Extract the (x, y) coordinate from the center of the cell holding the provided text.  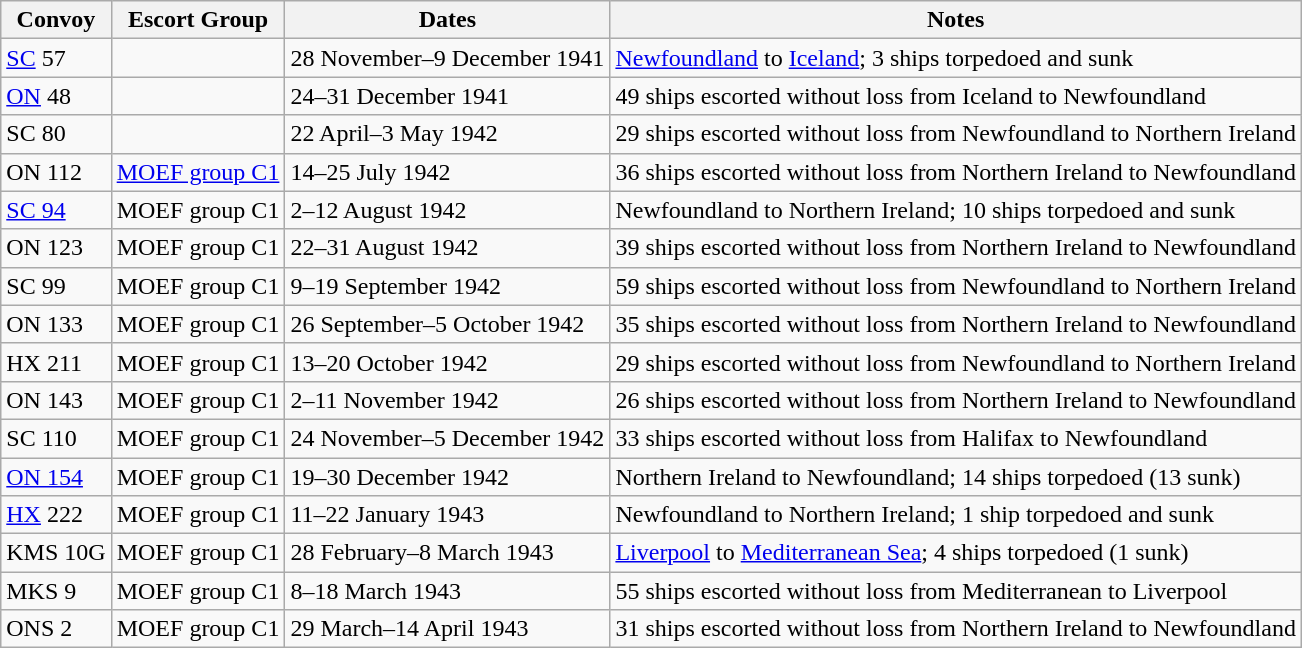
28 November–9 December 1941 (448, 58)
36 ships escorted without loss from Northern Ireland to Newfoundland (956, 172)
SC 99 (56, 286)
KMS 10G (56, 553)
Newfoundland to Northern Ireland; 1 ship torpedoed and sunk (956, 515)
Convoy (56, 20)
Escort Group (198, 20)
14–25 July 1942 (448, 172)
28 February–8 March 1943 (448, 553)
ONS 2 (56, 629)
ON 48 (56, 96)
39 ships escorted without loss from Northern Ireland to Newfoundland (956, 248)
22 April–3 May 1942 (448, 134)
33 ships escorted without loss from Halifax to Newfoundland (956, 438)
11–22 January 1943 (448, 515)
9–19 September 1942 (448, 286)
59 ships escorted without loss from Newfoundland to Northern Ireland (956, 286)
HX 211 (56, 362)
55 ships escorted without loss from Mediterranean to Liverpool (956, 591)
24 November–5 December 1942 (448, 438)
SC 110 (56, 438)
ON 133 (56, 324)
SC 94 (56, 210)
13–20 October 1942 (448, 362)
Newfoundland to Northern Ireland; 10 ships torpedoed and sunk (956, 210)
2–12 August 1942 (448, 210)
ON 154 (56, 477)
19–30 December 1942 (448, 477)
22–31 August 1942 (448, 248)
ON 143 (56, 400)
Northern Ireland to Newfoundland; 14 ships torpedoed (13 sunk) (956, 477)
8–18 March 1943 (448, 591)
MKS 9 (56, 591)
31 ships escorted without loss from Northern Ireland to Newfoundland (956, 629)
Notes (956, 20)
Newfoundland to Iceland; 3 ships torpedoed and sunk (956, 58)
Dates (448, 20)
ON 112 (56, 172)
ON 123 (56, 248)
24–31 December 1941 (448, 96)
SC 80 (56, 134)
29 March–14 April 1943 (448, 629)
26 ships escorted without loss from Northern Ireland to Newfoundland (956, 400)
Liverpool to Mediterranean Sea; 4 ships torpedoed (1 sunk) (956, 553)
2–11 November 1942 (448, 400)
49 ships escorted without loss from Iceland to Newfoundland (956, 96)
26 September–5 October 1942 (448, 324)
HX 222 (56, 515)
SC 57 (56, 58)
35 ships escorted without loss from Northern Ireland to Newfoundland (956, 324)
